Extract the (x, y) coordinate from the center of the cell holding the provided text.  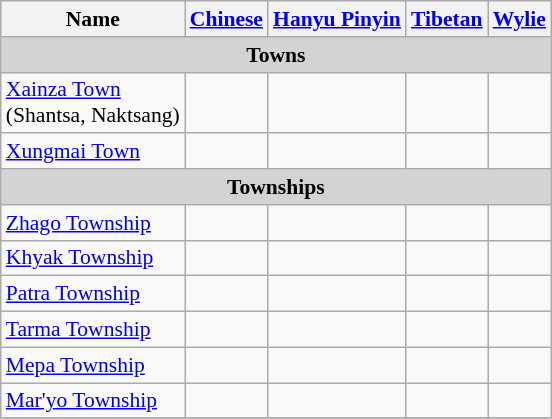
Patra Township (93, 294)
Townships (276, 187)
Tibetan (447, 19)
Mar'yo Township (93, 401)
Mepa Township (93, 365)
Xungmai Town (93, 152)
Towns (276, 55)
Zhago Township (93, 223)
Xainza Town(Shantsa, Naktsang) (93, 102)
Chinese (226, 19)
Khyak Township (93, 258)
Hanyu Pinyin (337, 19)
Tarma Township (93, 330)
Wylie (520, 19)
Name (93, 19)
